Extract the (x, y) coordinate from the center of the cell holding the provided text.  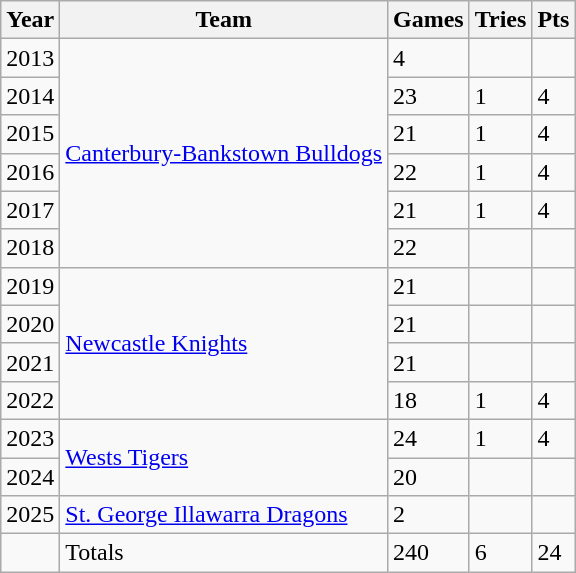
6 (500, 553)
2014 (30, 96)
20 (429, 477)
240 (429, 553)
2016 (30, 172)
2 (429, 515)
Year (30, 20)
2021 (30, 362)
2020 (30, 324)
23 (429, 96)
2019 (30, 286)
2025 (30, 515)
Totals (224, 553)
Pts (554, 20)
2022 (30, 400)
Team (224, 20)
St. George Illawarra Dragons (224, 515)
2015 (30, 134)
Tries (500, 20)
Newcastle Knights (224, 343)
2013 (30, 58)
2024 (30, 477)
Wests Tigers (224, 457)
2018 (30, 248)
18 (429, 400)
Games (429, 20)
2023 (30, 438)
2017 (30, 210)
Canterbury-Bankstown Bulldogs (224, 153)
